Extract the [X, Y] coordinate from the center of the cell holding the provided text.  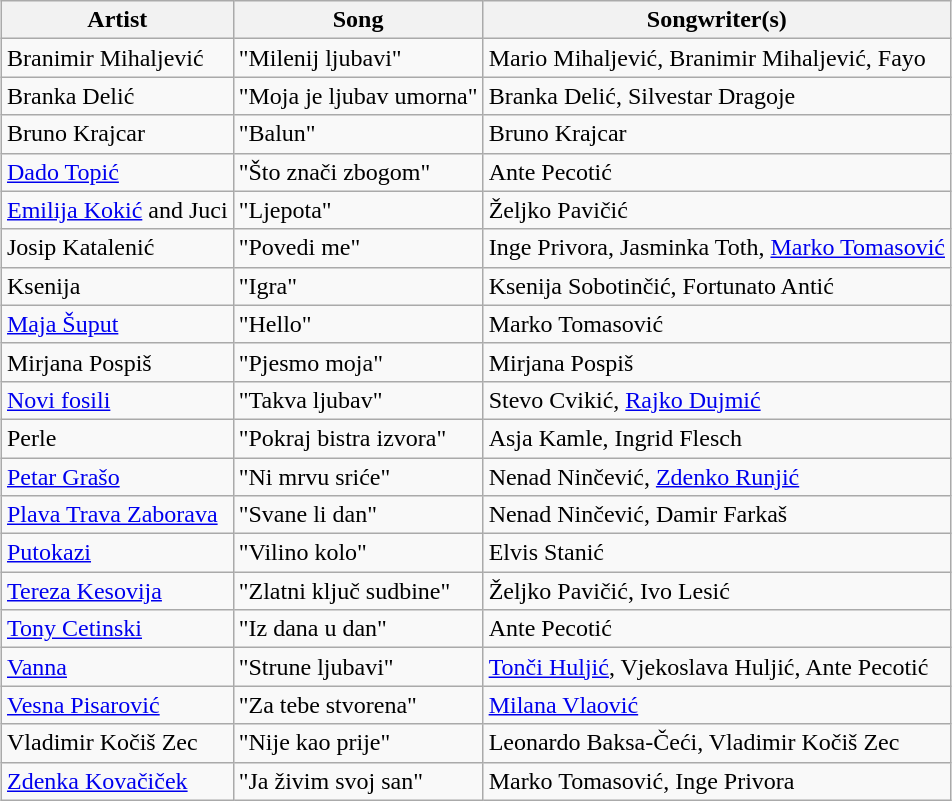
Leonardo Baksa-Čeći, Vladimir Kočiš Zec [716, 743]
Maja Šuput [117, 324]
Inge Privora, Jasminka Toth, Marko Tomasović [716, 248]
"Nije kao prije" [358, 743]
"Strune ljubavi" [358, 667]
"Vilino kolo" [358, 553]
"Pokraj bistra izvora" [358, 438]
Perle [117, 438]
Stevo Cvikić, Rajko Dujmić [716, 400]
"Moja je ljubav umorna" [358, 96]
"Milenij ljubavi" [358, 58]
"Ja živim svoj san" [358, 781]
Vanna [117, 667]
Branka Delić [117, 96]
Nenad Ninčević, Zdenko Runjić [716, 477]
"Balun" [358, 134]
Tonči Huljić, Vjekoslava Huljić, Ante Pecotić [716, 667]
Marko Tomasović [716, 324]
Nenad Ninčević, Damir Farkaš [716, 515]
Plava Trava Zaborava [117, 515]
"Za tebe stvorena" [358, 705]
Tereza Kesovija [117, 591]
"Takva ljubav" [358, 400]
Ksenija Sobotinčić, Fortunato Antić [716, 286]
"Zlatni ključ sudbine" [358, 591]
Vladimir Kočiš Zec [117, 743]
Branimir Mihaljević [117, 58]
"Ljepota" [358, 210]
Josip Katalenić [117, 248]
Asja Kamle, Ingrid Flesch [716, 438]
"Igra" [358, 286]
Novi fosili [117, 400]
"Što znači zbogom" [358, 172]
Branka Delić, Silvestar Dragoje [716, 96]
"Iz dana u dan" [358, 629]
Tony Cetinski [117, 629]
Mario Mihaljević, Branimir Mihaljević, Fayo [716, 58]
"Ni mrvu sriće" [358, 477]
"Pjesmo moja" [358, 362]
Milana Vlaović [716, 705]
Elvis Stanić [716, 553]
Songwriter(s) [716, 20]
Željko Pavičić [716, 210]
Song [358, 20]
Putokazi [117, 553]
"Hello" [358, 324]
Zdenka Kovačiček [117, 781]
"Svane li dan" [358, 515]
Petar Grašo [117, 477]
Emilija Kokić and Juci [117, 210]
Željko Pavičić, Ivo Lesić [716, 591]
Ksenija [117, 286]
Dado Topić [117, 172]
Artist [117, 20]
Marko Tomasović, Inge Privora [716, 781]
"Povedi me" [358, 248]
Vesna Pisarović [117, 705]
